Identify which cell holds the provided text, then report its (x, y) central coordinate. 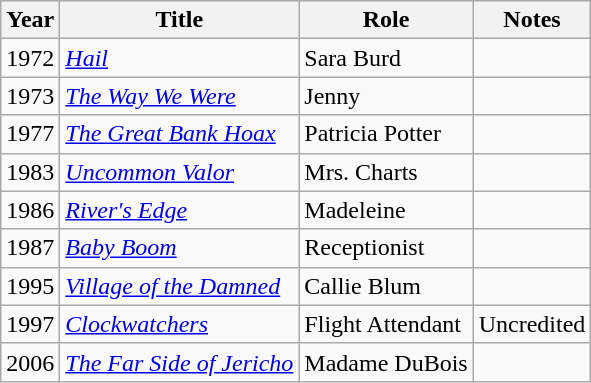
Madeleine (386, 210)
Village of the Damned (180, 286)
2006 (30, 362)
Clockwatchers (180, 324)
1986 (30, 210)
1997 (30, 324)
Receptionist (386, 248)
Callie Blum (386, 286)
Jenny (386, 96)
Baby Boom (180, 248)
Title (180, 20)
Madame DuBois (386, 362)
1972 (30, 58)
Notes (532, 20)
Uncommon Valor (180, 172)
Patricia Potter (386, 134)
Year (30, 20)
The Far Side of Jericho (180, 362)
1987 (30, 248)
Role (386, 20)
Mrs. Charts (386, 172)
1983 (30, 172)
1977 (30, 134)
Flight Attendant (386, 324)
Hail (180, 58)
The Great Bank Hoax (180, 134)
The Way We Were (180, 96)
River's Edge (180, 210)
1973 (30, 96)
Sara Burd (386, 58)
1995 (30, 286)
Uncredited (532, 324)
